Return the (x, y) coordinate for the center point of the cell that contains the specified text.  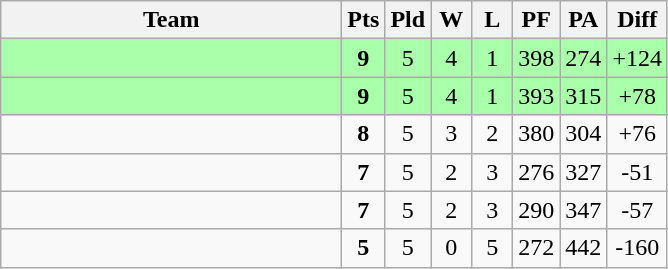
+78 (638, 96)
398 (536, 58)
-160 (638, 248)
393 (536, 96)
Team (172, 20)
315 (584, 96)
272 (536, 248)
-57 (638, 210)
PF (536, 20)
380 (536, 134)
Pts (364, 20)
274 (584, 58)
304 (584, 134)
327 (584, 172)
W (452, 20)
Diff (638, 20)
Pld (408, 20)
L (492, 20)
-51 (638, 172)
290 (536, 210)
+76 (638, 134)
+124 (638, 58)
PA (584, 20)
276 (536, 172)
8 (364, 134)
347 (584, 210)
0 (452, 248)
442 (584, 248)
